Pinpoint the cell where the given text exists, returning its [x, y] midpoint coordinate. 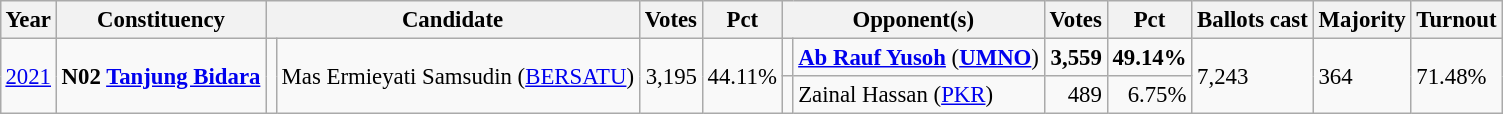
Majority [1362, 20]
Constituency [160, 20]
6.75% [1150, 95]
2021 [28, 76]
3,559 [1076, 57]
N02 Tanjung Bidara [160, 76]
Candidate [453, 20]
7,243 [1252, 76]
364 [1362, 76]
3,195 [670, 76]
71.48% [1456, 76]
Zainal Hassan (PKR) [918, 95]
Turnout [1456, 20]
Opponent(s) [913, 20]
Ab Rauf Yusoh (UMNO) [918, 57]
44.11% [742, 76]
Year [28, 20]
Ballots cast [1252, 20]
49.14% [1150, 57]
489 [1076, 95]
Mas Ermieyati Samsudin (BERSATU) [458, 76]
